Capture the cell that displays the provided text and extract its (x, y) central coordinate. 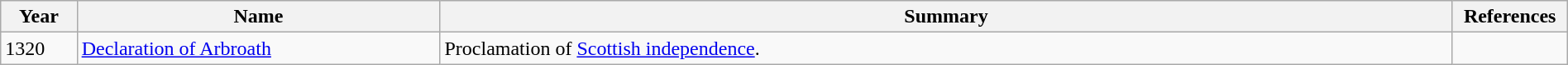
Name (258, 17)
Year (39, 17)
Summary (946, 17)
Proclamation of Scottish independence. (946, 48)
Declaration of Arbroath (258, 48)
References (1510, 17)
1320 (39, 48)
